For the text-containing cell, return its midpoint in [X, Y] coordinate format. 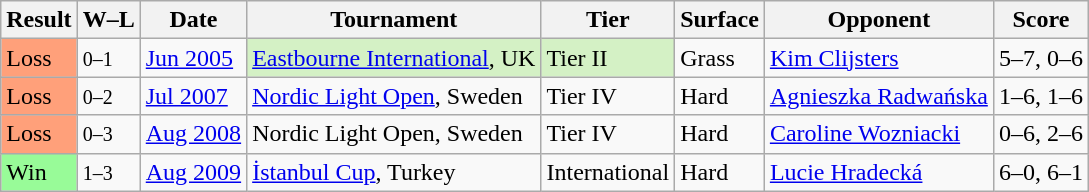
0–6, 2–6 [1040, 134]
Eastbourne International, UK [394, 58]
Jul 2007 [193, 96]
Opponent [878, 20]
Aug 2009 [193, 172]
1–3 [108, 172]
Score [1040, 20]
Caroline Wozniacki [878, 134]
Grass [720, 58]
Lucie Hradecká [878, 172]
5–7, 0–6 [1040, 58]
International [608, 172]
1–6, 1–6 [1040, 96]
Aug 2008 [193, 134]
0–2 [108, 96]
W–L [108, 20]
Win [39, 172]
0–3 [108, 134]
Jun 2005 [193, 58]
6–0, 6–1 [1040, 172]
0–1 [108, 58]
Surface [720, 20]
İstanbul Cup, Turkey [394, 172]
Result [39, 20]
Agnieszka Radwańska [878, 96]
Tournament [394, 20]
Kim Clijsters [878, 58]
Tier II [608, 58]
Date [193, 20]
Tier [608, 20]
